Identify which cell holds the provided text, then report its (X, Y) central coordinate. 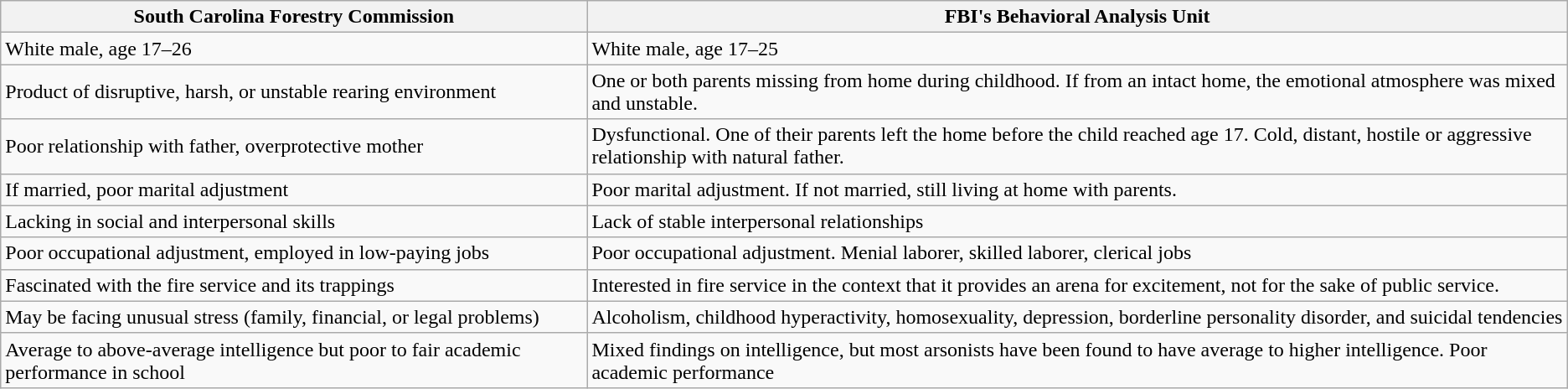
Alcoholism, childhood hyperactivity, homosexuality, depression, borderline personality disorder, and suicidal tendencies (1077, 317)
Poor occupational adjustment. Menial laborer, skilled laborer, clerical jobs (1077, 253)
South Carolina Forestry Commission (294, 17)
Poor marital adjustment. If not married, still living at home with parents. (1077, 189)
If married, poor marital adjustment (294, 189)
Lack of stable interpersonal relationships (1077, 221)
Product of disruptive, harsh, or unstable rearing environment (294, 92)
Average to above-average intelligence but poor to fair academic performance in school (294, 360)
White male, age 17–26 (294, 49)
May be facing unusual stress (family, financial, or legal problems) (294, 317)
Poor occupational adjustment, employed in low-paying jobs (294, 253)
Fascinated with the fire service and its trappings (294, 285)
White male, age 17–25 (1077, 49)
One or both parents missing from home during childhood. If from an intact home, the emotional atmosphere was mixed and unstable. (1077, 92)
Lacking in social and interpersonal skills (294, 221)
Poor relationship with father, overprotective mother (294, 146)
Mixed findings on intelligence, but most arsonists have been found to have average to higher intelligence. Poor academic performance (1077, 360)
FBI's Behavioral Analysis Unit (1077, 17)
Interested in fire service in the context that it provides an arena for excitement, not for the sake of public service. (1077, 285)
